Determine the [x, y] coordinate at the center of the cell enclosing the given text.  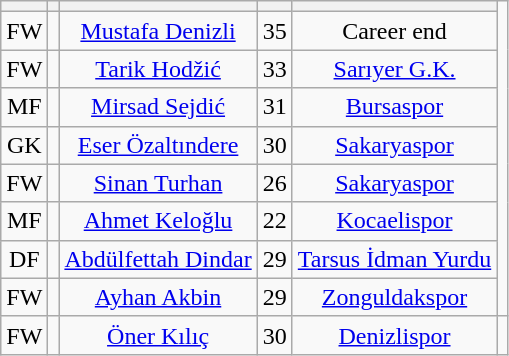
Denizlispor [394, 335]
35 [274, 31]
GK [24, 145]
Abdülfettah Dindar [158, 259]
Zonguldakspor [394, 297]
Mustafa Denizli [158, 31]
Career end [394, 31]
DF [24, 259]
22 [274, 221]
33 [274, 69]
Ayhan Akbin [158, 297]
Ahmet Keloğlu [158, 221]
Sinan Turhan [158, 183]
31 [274, 107]
Bursaspor [394, 107]
Tarsus İdman Yurdu [394, 259]
Mirsad Sejdić [158, 107]
Tarik Hodžić [158, 69]
Kocaelispor [394, 221]
26 [274, 183]
Eser Özaltındere [158, 145]
Öner Kılıç [158, 335]
Sarıyer G.K. [394, 69]
